Find where the given text appears and provide that cell's center as (X, Y) coordinate. 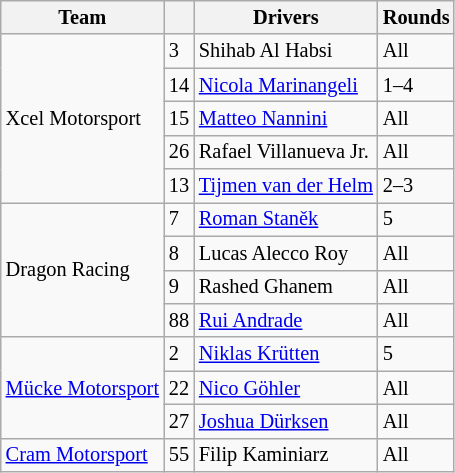
14 (179, 85)
22 (179, 388)
2 (179, 354)
Nicola Marinangeli (286, 85)
Matteo Nannini (286, 118)
Dragon Racing (82, 270)
Cram Motorsport (82, 455)
9 (179, 287)
Rounds (416, 17)
55 (179, 455)
Xcel Motorsport (82, 118)
Niklas Krütten (286, 354)
Filip Kaminiarz (286, 455)
26 (179, 152)
8 (179, 253)
27 (179, 421)
7 (179, 219)
Joshua Dürksen (286, 421)
3 (179, 51)
88 (179, 320)
Drivers (286, 17)
Mücke Motorsport (82, 388)
Rui Andrade (286, 320)
Tijmen van der Helm (286, 186)
2–3 (416, 186)
Team (82, 17)
15 (179, 118)
1–4 (416, 85)
Shihab Al Habsi (286, 51)
Rafael Villanueva Jr. (286, 152)
Roman Staněk (286, 219)
Rashed Ghanem (286, 287)
Lucas Alecco Roy (286, 253)
Nico Göhler (286, 388)
13 (179, 186)
